For the text-containing cell, return its midpoint in (x, y) coordinate format. 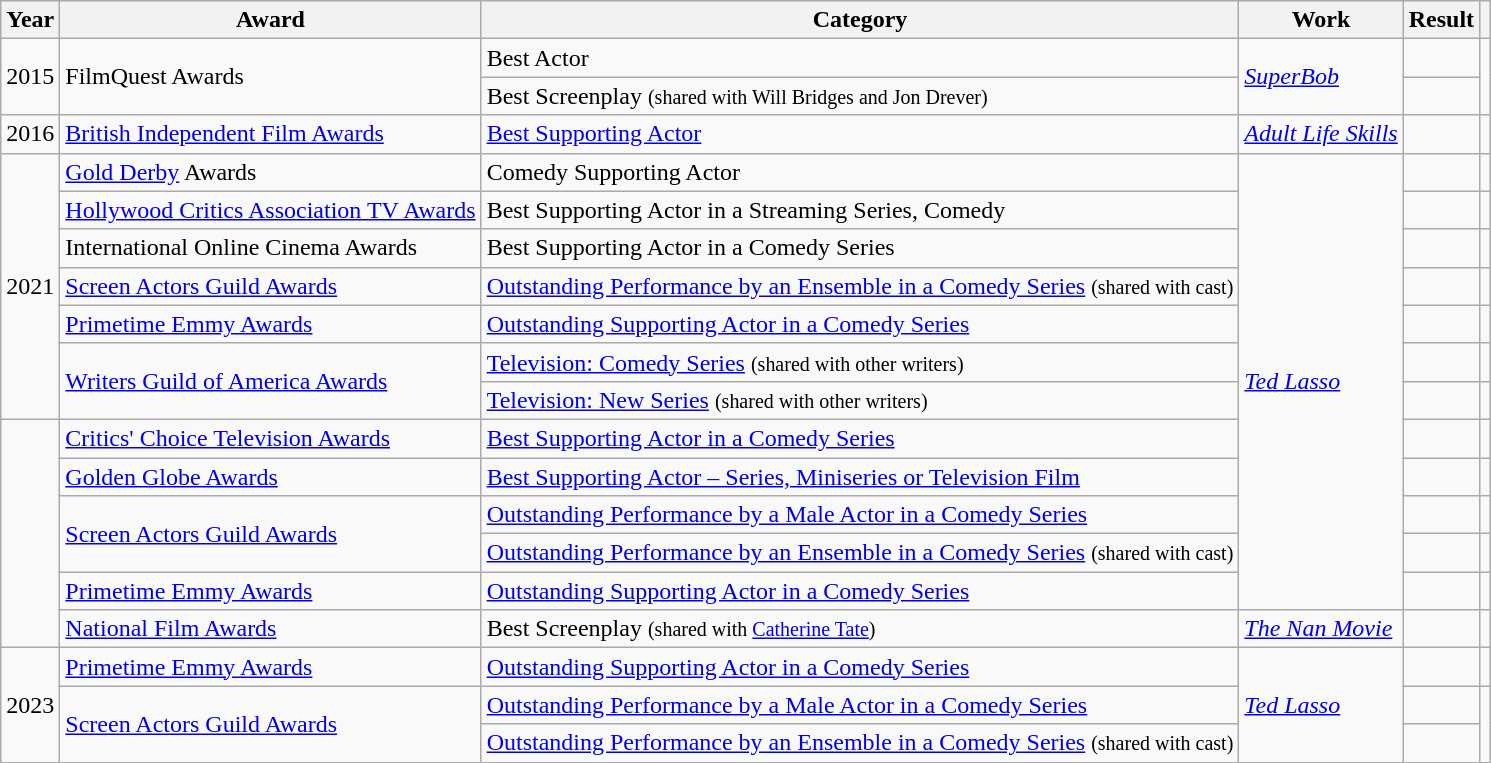
Best Screenplay (shared with Catherine Tate) (860, 629)
2021 (30, 286)
National Film Awards (270, 629)
Award (270, 20)
Golden Globe Awards (270, 477)
Best Supporting Actor in a Streaming Series, Comedy (860, 210)
Best Supporting Actor – Series, Miniseries or Television Film (860, 477)
Gold Derby Awards (270, 172)
Hollywood Critics Association TV Awards (270, 210)
British Independent Film Awards (270, 134)
Television: New Series (shared with other writers) (860, 400)
Television: Comedy Series (shared with other writers) (860, 362)
Category (860, 20)
FilmQuest Awards (270, 77)
Best Screenplay (shared with Will Bridges and Jon Drever) (860, 96)
Work (1321, 20)
The Nan Movie (1321, 629)
Writers Guild of America Awards (270, 381)
SuperBob (1321, 77)
2015 (30, 77)
2023 (30, 705)
Year (30, 20)
Best Actor (860, 58)
Result (1441, 20)
Comedy Supporting Actor (860, 172)
Critics' Choice Television Awards (270, 438)
Best Supporting Actor (860, 134)
2016 (30, 134)
Adult Life Skills (1321, 134)
International Online Cinema Awards (270, 248)
